From the cell containing the given text, extract its center point as (x, y) coordinate. 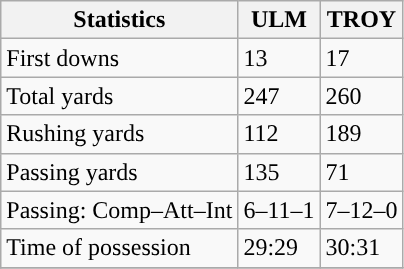
30:31 (362, 248)
TROY (362, 20)
Statistics (120, 20)
29:29 (279, 248)
247 (279, 96)
First downs (120, 58)
189 (362, 134)
Passing: Comp–Att–Int (120, 210)
Rushing yards (120, 134)
17 (362, 58)
6–11–1 (279, 210)
71 (362, 172)
Time of possession (120, 248)
Total yards (120, 96)
Passing yards (120, 172)
112 (279, 134)
7–12–0 (362, 210)
135 (279, 172)
260 (362, 96)
ULM (279, 20)
13 (279, 58)
